Locate the cell with the specified text and output its [X, Y] center coordinate. 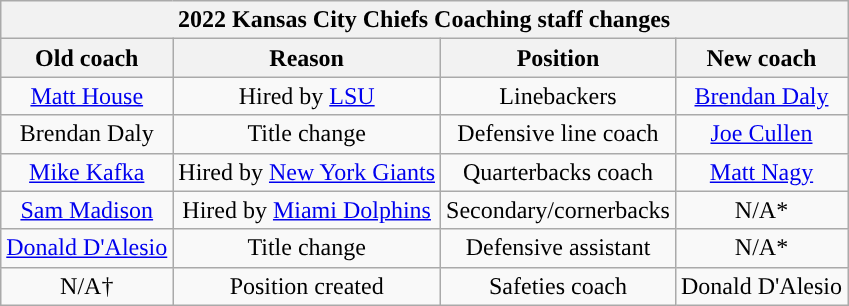
Safeties coach [558, 286]
N/A† [87, 286]
Matt House [87, 96]
Linebackers [558, 96]
Mike Kafka [87, 172]
Old coach [87, 58]
2022 Kansas City Chiefs Coaching staff changes [424, 20]
Position [558, 58]
Reason [307, 58]
Sam Madison [87, 210]
Defensive assistant [558, 248]
Secondary/cornerbacks [558, 210]
Hired by New York Giants [307, 172]
New coach [761, 58]
Defensive line coach [558, 134]
Matt Nagy [761, 172]
Joe Cullen [761, 134]
Quarterbacks coach [558, 172]
Hired by LSU [307, 96]
Hired by Miami Dolphins [307, 210]
Position created [307, 286]
